For the text-containing cell, return its midpoint in [x, y] coordinate format. 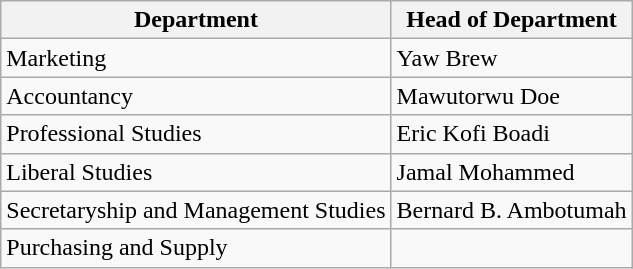
Purchasing and Supply [196, 248]
Liberal Studies [196, 172]
Marketing [196, 58]
Secretaryship and Management Studies [196, 210]
Professional Studies [196, 134]
Yaw Brew [512, 58]
Bernard B. Ambotumah [512, 210]
Mawutorwu Doe [512, 96]
Eric Kofi Boadi [512, 134]
Accountancy [196, 96]
Jamal Mohammed [512, 172]
Department [196, 20]
Head of Department [512, 20]
